Detect which cell encompasses the target text, then output its [X, Y] center coordinate. 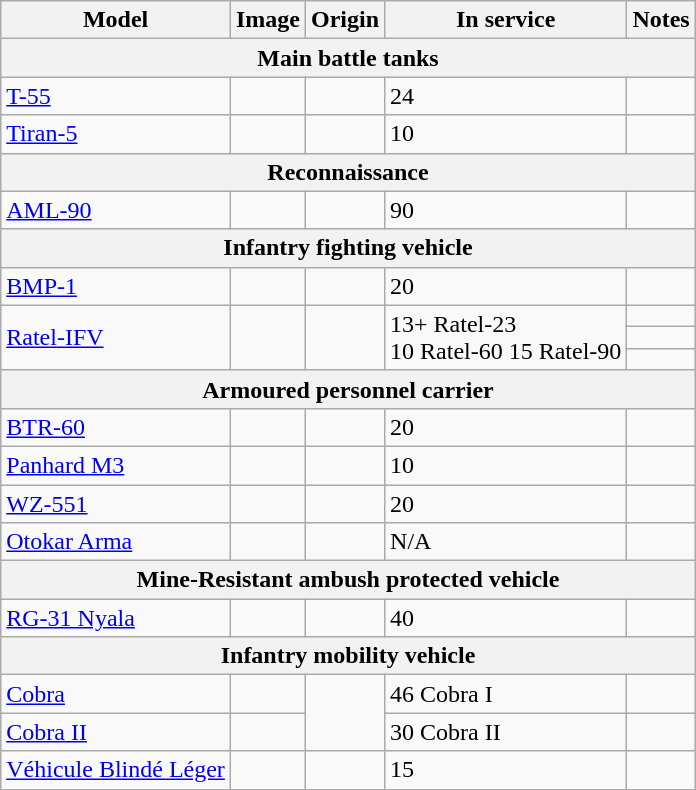
In service [506, 20]
Main battle tanks [348, 58]
T-55 [116, 96]
Image [268, 20]
Armoured personnel carrier [348, 389]
Notes [661, 20]
Cobra [116, 694]
24 [506, 96]
Cobra II [116, 732]
Origin [344, 20]
Model [116, 20]
RG-31 Nyala [116, 618]
Otokar Arma [116, 542]
90 [506, 210]
BMP-1 [116, 286]
13+ Ratel-2310 Ratel-60 15 Ratel-90 [506, 338]
Infantry mobility vehicle [348, 656]
WZ-551 [116, 503]
Tiran-5 [116, 134]
Infantry fighting vehicle [348, 248]
BTR-60 [116, 427]
Panhard M3 [116, 465]
30 Cobra II [506, 732]
AML-90 [116, 210]
Mine-Resistant ambush protected vehicle [348, 580]
N/A [506, 542]
40 [506, 618]
15 [506, 770]
Véhicule Blindé Léger [116, 770]
46 Cobra I [506, 694]
Ratel-IFV [116, 338]
Reconnaissance [348, 172]
